Detect which cell encompasses the target text, then output its (x, y) center coordinate. 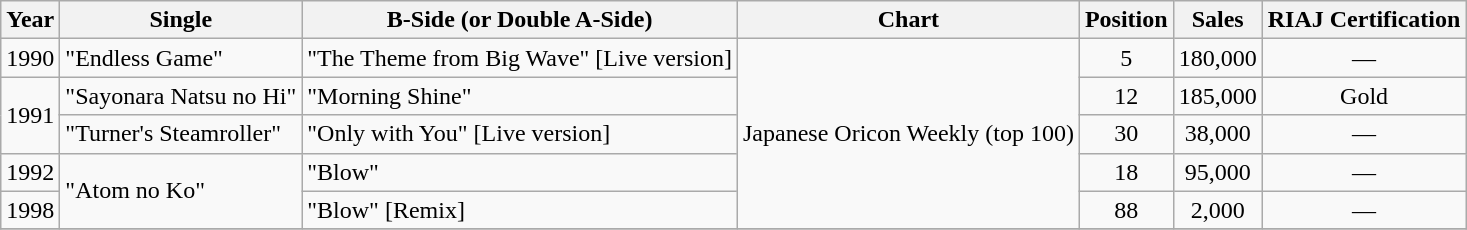
95,000 (1218, 172)
"Turner's Steamroller" (181, 134)
"Morning Shine" (520, 96)
38,000 (1218, 134)
1991 (30, 115)
180,000 (1218, 58)
185,000 (1218, 96)
Year (30, 20)
1998 (30, 210)
"Blow" [Remix] (520, 210)
Single (181, 20)
Gold (1364, 96)
1992 (30, 172)
30 (1126, 134)
Japanese Oricon Weekly (top 100) (908, 134)
B-Side (or Double A-Side) (520, 20)
"Only with You" [Live version] (520, 134)
2,000 (1218, 210)
"Atom no Ko" (181, 191)
"Blow" (520, 172)
Position (1126, 20)
RIAJ Certification (1364, 20)
12 (1126, 96)
5 (1126, 58)
1990 (30, 58)
Chart (908, 20)
"The Theme from Big Wave" [Live version] (520, 58)
18 (1126, 172)
"Sayonara Natsu no Hi" (181, 96)
88 (1126, 210)
"Endless Game" (181, 58)
Sales (1218, 20)
